Output the (X, Y) coordinate of the center of the cell containing the given text.  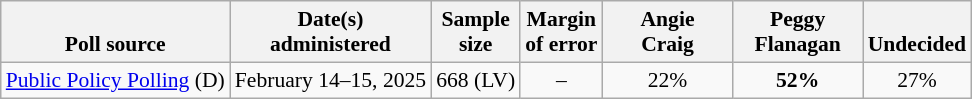
27% (917, 80)
Public Policy Polling (D) (116, 80)
668 (LV) (476, 80)
52% (798, 80)
Poll source (116, 32)
Undecided (917, 32)
Marginof error (561, 32)
Samplesize (476, 32)
PeggyFlanagan (798, 32)
February 14–15, 2025 (330, 80)
AngieCraig (667, 32)
22% (667, 80)
Date(s)administered (330, 32)
– (561, 80)
